Scan for the cell matching the given text and deliver its [X, Y] coordinate at center. 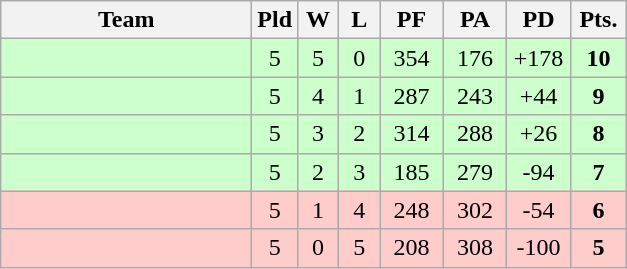
314 [412, 134]
7 [598, 172]
248 [412, 210]
288 [475, 134]
Pts. [598, 20]
+26 [539, 134]
-54 [539, 210]
302 [475, 210]
PF [412, 20]
-100 [539, 248]
185 [412, 172]
10 [598, 58]
PA [475, 20]
+44 [539, 96]
6 [598, 210]
-94 [539, 172]
279 [475, 172]
243 [475, 96]
8 [598, 134]
9 [598, 96]
L [360, 20]
Team [126, 20]
+178 [539, 58]
287 [412, 96]
PD [539, 20]
308 [475, 248]
354 [412, 58]
208 [412, 248]
Pld [275, 20]
W [318, 20]
176 [475, 58]
